Identify which cell holds the provided text, then report its (X, Y) central coordinate. 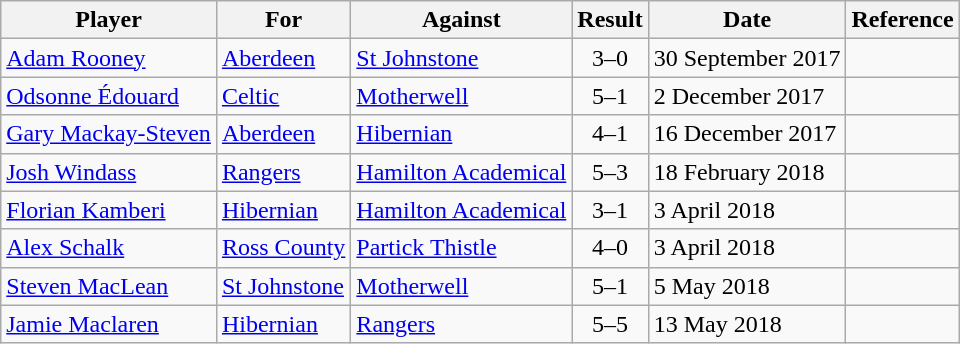
Ross County (283, 248)
Player (109, 20)
18 February 2018 (747, 172)
Steven MacLean (109, 286)
Celtic (283, 96)
5 May 2018 (747, 286)
Gary Mackay-Steven (109, 134)
Adam Rooney (109, 58)
Result (610, 20)
Against (462, 20)
Date (747, 20)
Odsonne Édouard (109, 96)
Reference (902, 20)
2 December 2017 (747, 96)
5–5 (610, 324)
Alex Schalk (109, 248)
5–3 (610, 172)
For (283, 20)
16 December 2017 (747, 134)
Florian Kamberi (109, 210)
Josh Windass (109, 172)
3–1 (610, 210)
Jamie Maclaren (109, 324)
30 September 2017 (747, 58)
3–0 (610, 58)
13 May 2018 (747, 324)
4–0 (610, 248)
Partick Thistle (462, 248)
4–1 (610, 134)
